Extract the [X, Y] coordinate from the center of the cell holding the provided text.  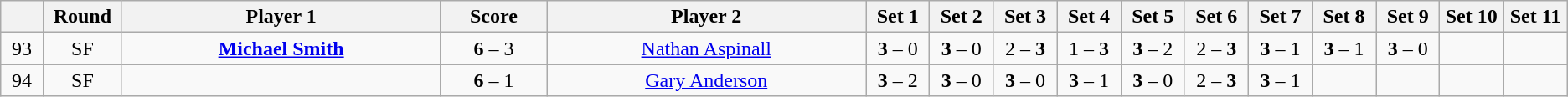
6 – 1 [494, 80]
Player 1 [281, 17]
Gary Anderson [707, 80]
Score [494, 17]
Michael Smith [281, 48]
93 [22, 48]
Player 2 [707, 17]
Set 11 [1535, 17]
Round [82, 17]
Set 7 [1280, 17]
Set 5 [1153, 17]
Set 4 [1089, 17]
1 – 3 [1089, 48]
Set 10 [1472, 17]
6 – 3 [494, 48]
Set 1 [898, 17]
Set 2 [962, 17]
Set 3 [1025, 17]
Set 8 [1344, 17]
94 [22, 80]
Set 6 [1216, 17]
Set 9 [1408, 17]
Nathan Aspinall [707, 48]
